Search for the cell housing the specified text and yield its [X, Y] center coordinate. 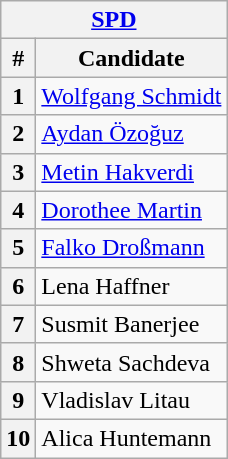
6 [18, 286]
Falko Droßmann [132, 248]
Aydan Özoğuz [132, 134]
8 [18, 362]
1 [18, 96]
3 [18, 172]
SPD [114, 20]
Shweta Sachdeva [132, 362]
Susmit Banerjee [132, 324]
5 [18, 248]
10 [18, 438]
Wolfgang Schmidt [132, 96]
9 [18, 400]
Lena Haffner [132, 286]
2 [18, 134]
Alica Huntemann [132, 438]
Vladislav Litau [132, 400]
Candidate [132, 58]
7 [18, 324]
Metin Hakverdi [132, 172]
Dorothee Martin [132, 210]
# [18, 58]
4 [18, 210]
